Determine the [X, Y] coordinate at the center of the cell enclosing the given text.  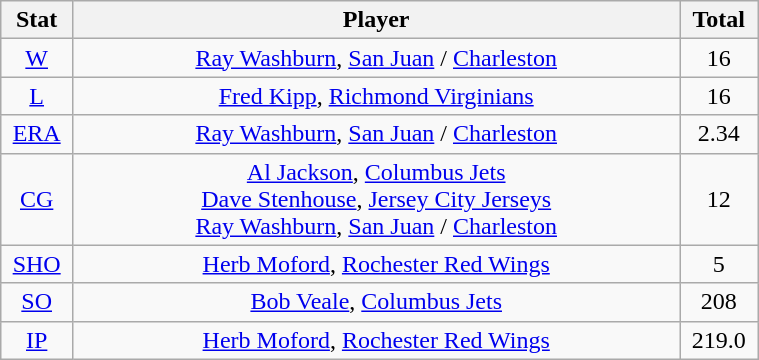
Total [719, 20]
SHO [37, 264]
Bob Veale, Columbus Jets [376, 302]
208 [719, 302]
Stat [37, 20]
ERA [37, 134]
W [37, 58]
IP [37, 340]
2.34 [719, 134]
Player [376, 20]
5 [719, 264]
219.0 [719, 340]
Fred Kipp, Richmond Virginians [376, 96]
CG [37, 199]
Al Jackson, Columbus Jets Dave Stenhouse, Jersey City Jerseys Ray Washburn, San Juan / Charleston [376, 199]
L [37, 96]
SO [37, 302]
12 [719, 199]
